Find where the given text appears and provide that cell's center as [x, y] coordinate. 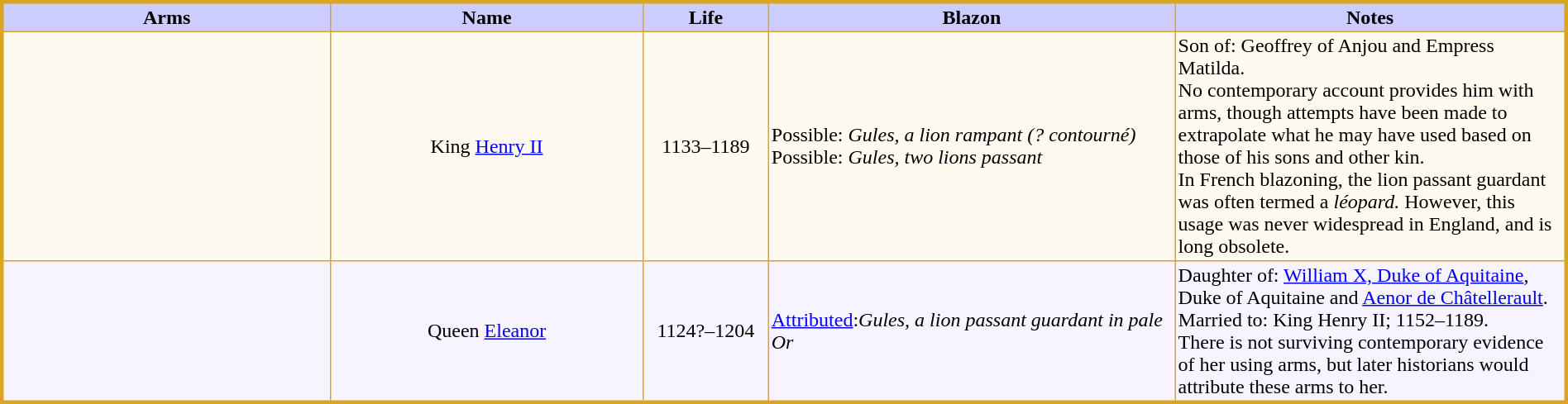
Life [706, 17]
Possible: Gules, a lion rampant (? contourné)Possible: Gules, two lions passant [972, 146]
1124?–1204 [706, 332]
King Henry II [486, 146]
Notes [1371, 17]
Blazon [972, 17]
Name [486, 17]
Queen Eleanor [486, 332]
Arms [165, 17]
1133–1189 [706, 146]
Attributed:Gules, a lion passant guardant in pale Or [972, 332]
